Determine the (x, y) coordinate at the center of the cell enclosing the given text.  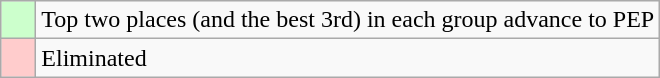
Top two places (and the best 3rd) in each group advance to PEP (348, 20)
Eliminated (348, 58)
